Capture the cell that displays the provided text and extract its (x, y) central coordinate. 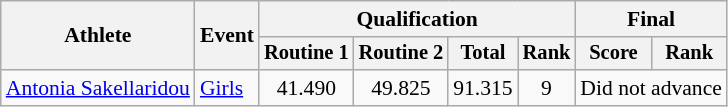
Score (613, 54)
Athlete (98, 36)
Antonia Sakellaridou (98, 88)
Routine 2 (402, 54)
Final (651, 19)
Total (482, 54)
Girls (227, 88)
41.490 (306, 88)
Event (227, 36)
Qualification (417, 19)
Did not advance (651, 88)
91.315 (482, 88)
Routine 1 (306, 54)
9 (547, 88)
49.825 (402, 88)
